Return [x, y] of the center of cell containing provided text 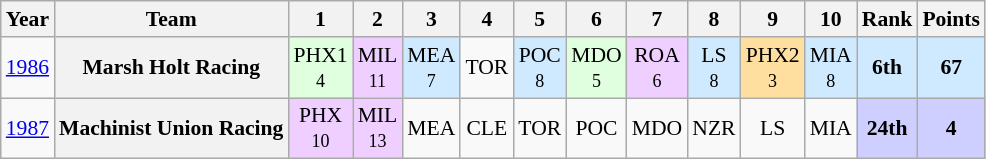
Marsh Holt Racing [171, 68]
7 [658, 19]
MIA8 [831, 68]
5 [540, 19]
LS [773, 128]
Machinist Union Racing [171, 128]
CLE [486, 128]
POC8 [540, 68]
67 [951, 68]
1987 [28, 128]
MDO5 [596, 68]
1 [320, 19]
Team [171, 19]
9 [773, 19]
Points [951, 19]
24th [888, 128]
PHX10 [320, 128]
MEA7 [431, 68]
Rank [888, 19]
Year [28, 19]
MDO [658, 128]
ROA6 [658, 68]
PHX23 [773, 68]
LS8 [714, 68]
1986 [28, 68]
2 [378, 19]
POC [596, 128]
8 [714, 19]
3 [431, 19]
MIL13 [378, 128]
10 [831, 19]
6 [596, 19]
MEA [431, 128]
MIL11 [378, 68]
NZR [714, 128]
MIA [831, 128]
PHX14 [320, 68]
6th [888, 68]
